For the text-containing cell, return its midpoint in [x, y] coordinate format. 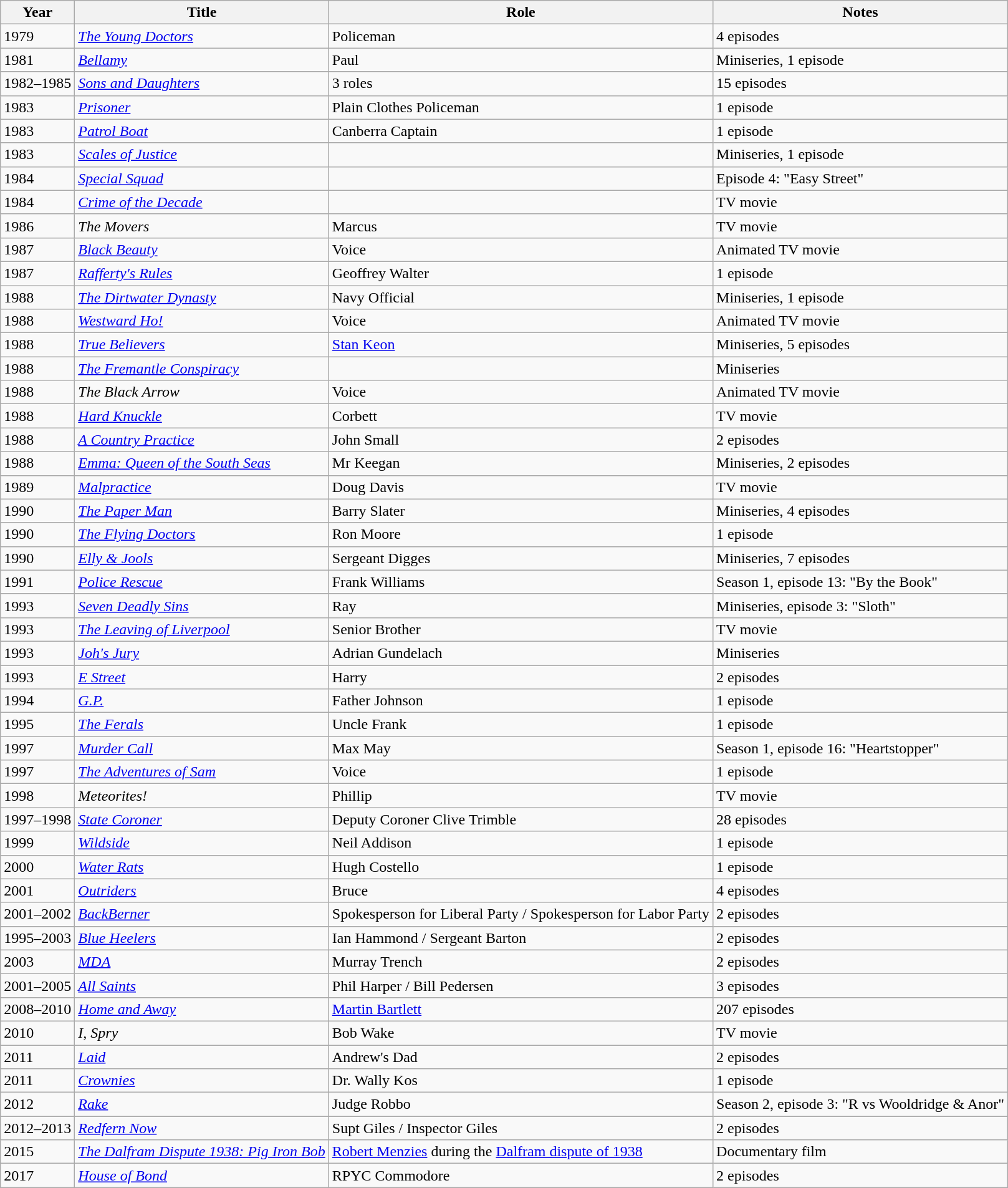
Documentary film [860, 1152]
Black Beauty [202, 249]
Miniseries, episode 3: "Sloth" [860, 606]
Scales of Justice [202, 155]
Hugh Costello [521, 867]
E Street [202, 677]
Hard Knuckle [202, 416]
Dr. Wally Kos [521, 1081]
Phillip [521, 796]
3 episodes [860, 985]
Patrol Boat [202, 131]
BackBerner [202, 914]
Neil Addison [521, 843]
1981 [37, 60]
Episode 4: "Easy Street" [860, 178]
State Coroner [202, 819]
Police Rescue [202, 582]
Supt Giles / Inspector Giles [521, 1128]
Seven Deadly Sins [202, 606]
Harry [521, 677]
1995 [37, 725]
House of Bond [202, 1176]
2012 [37, 1104]
2001 [37, 891]
Plain Clothes Policeman [521, 107]
Westward Ho! [202, 321]
The Young Doctors [202, 36]
Robert Menzies during the Dalfram dispute of 1938 [521, 1152]
207 episodes [860, 1009]
Wildside [202, 843]
The Paper Man [202, 511]
Judge Robbo [521, 1104]
1997–1998 [37, 819]
I, Spry [202, 1033]
Canberra Captain [521, 131]
The Ferals [202, 725]
Year [37, 12]
Ron Moore [521, 534]
Bruce [521, 891]
Adrian Gundelach [521, 653]
Corbett [521, 416]
Crime of the Decade [202, 202]
Title [202, 12]
Policeman [521, 36]
3 roles [521, 84]
28 episodes [860, 819]
Blue Heelers [202, 938]
2012–2013 [37, 1128]
The Black Arrow [202, 392]
Bob Wake [521, 1033]
The Leaving of Liverpool [202, 629]
Phil Harper / Bill Pedersen [521, 985]
Malpractice [202, 487]
Rake [202, 1104]
Murder Call [202, 748]
2017 [37, 1176]
2003 [37, 962]
Ray [521, 606]
True Believers [202, 345]
Outriders [202, 891]
Sons and Daughters [202, 84]
Paul [521, 60]
Rafferty's Rules [202, 273]
The Adventures of Sam [202, 772]
Miniseries, 4 episodes [860, 511]
Marcus [521, 226]
Redfern Now [202, 1128]
1991 [37, 582]
Notes [860, 12]
Ian Hammond / Sergeant Barton [521, 938]
1982–1985 [37, 84]
1989 [37, 487]
Miniseries, 7 episodes [860, 558]
2001–2005 [37, 985]
Home and Away [202, 1009]
RPYC Commodore [521, 1176]
Crownies [202, 1081]
Father Johnson [521, 701]
Doug Davis [521, 487]
Max May [521, 748]
Geoffrey Walter [521, 273]
1986 [37, 226]
2008–2010 [37, 1009]
2000 [37, 867]
Miniseries, 5 episodes [860, 345]
1998 [37, 796]
Navy Official [521, 297]
Senior Brother [521, 629]
The Dalfram Dispute 1938: Pig Iron Bob [202, 1152]
A Country Practice [202, 440]
Meteorites! [202, 796]
Frank Williams [521, 582]
Miniseries, 2 episodes [860, 463]
Season 1, episode 13: "By the Book" [860, 582]
1995–2003 [37, 938]
Joh's Jury [202, 653]
1979 [37, 36]
Barry Slater [521, 511]
Bellamy [202, 60]
Special Squad [202, 178]
15 episodes [860, 84]
Uncle Frank [521, 725]
Role [521, 12]
Emma: Queen of the South Seas [202, 463]
John Small [521, 440]
The Flying Doctors [202, 534]
Martin Bartlett [521, 1009]
Andrew's Dad [521, 1057]
Murray Trench [521, 962]
2015 [37, 1152]
Sergeant Digges [521, 558]
Season 1, episode 16: "Heartstopper" [860, 748]
Spokesperson for Liberal Party / Spokesperson for Labor Party [521, 914]
Elly & Jools [202, 558]
The Movers [202, 226]
Prisoner [202, 107]
All Saints [202, 985]
Season 2, episode 3: "R vs Wooldridge & Anor" [860, 1104]
Deputy Coroner Clive Trimble [521, 819]
Mr Keegan [521, 463]
1999 [37, 843]
1994 [37, 701]
MDA [202, 962]
The Dirtwater Dynasty [202, 297]
Laid [202, 1057]
G.P. [202, 701]
Water Rats [202, 867]
2010 [37, 1033]
2001–2002 [37, 914]
Stan Keon [521, 345]
The Fremantle Conspiracy [202, 369]
